Extract the (X, Y) coordinate from the center of the cell holding the provided text.  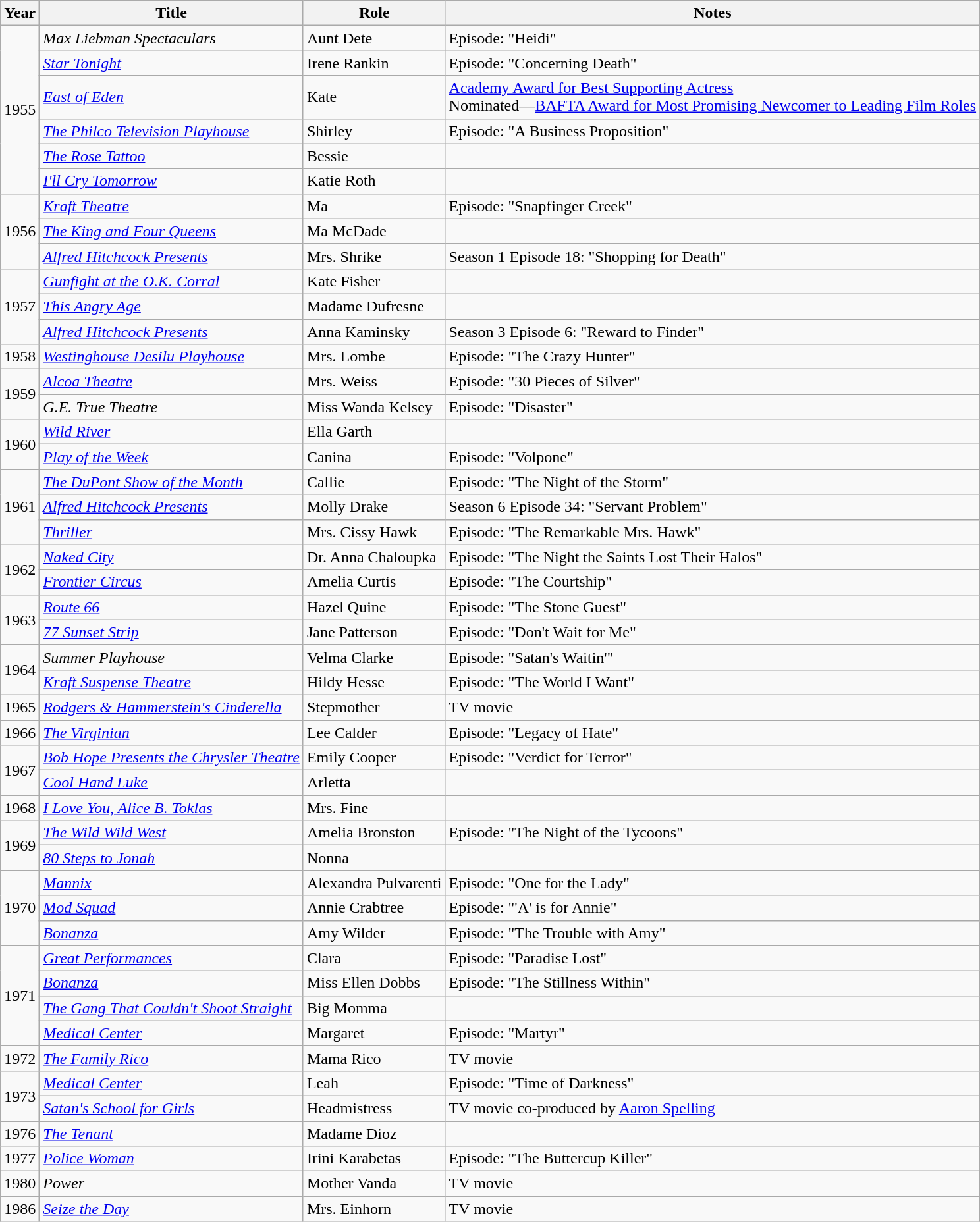
Molly Drake (374, 507)
Mrs. Fine (374, 808)
Ella Garth (374, 432)
Season 6 Episode 34: "Servant Problem" (713, 507)
Great Performances (171, 958)
Mrs. Cissy Hawk (374, 532)
Aunt Dete (374, 38)
1958 (20, 357)
1965 (20, 707)
The DuPont Show of the Month (171, 482)
Episode: "30 Pieces of Silver" (713, 382)
1964 (20, 670)
Season 3 Episode 6: "Reward to Finder" (713, 331)
Dr. Anna Chaloupka (374, 557)
1961 (20, 507)
The Philco Television Playhouse (171, 131)
Ma (374, 206)
Big Momma (374, 1008)
I'll Cry Tomorrow (171, 181)
Episode: "The World I Want" (713, 682)
1962 (20, 570)
Episode: "The Night of the Storm" (713, 482)
Callie (374, 482)
1977 (20, 1159)
Episode: "The Stillness Within" (713, 983)
This Angry Age (171, 306)
Season 1 Episode 18: "Shopping for Death" (713, 256)
Episode: "The Trouble with Amy" (713, 933)
The Virginian (171, 733)
1957 (20, 306)
Amy Wilder (374, 933)
1967 (20, 770)
Canina (374, 457)
Episode: "Verdict for Terror" (713, 758)
The Rose Tattoo (171, 156)
Episode: "Legacy of Hate" (713, 733)
Madame Dioz (374, 1133)
Westinghouse Desilu Playhouse (171, 357)
Leah (374, 1083)
1969 (20, 845)
1986 (20, 1209)
Jane Patterson (374, 632)
Miss Wanda Kelsey (374, 407)
Shirley (374, 131)
Amelia Bronston (374, 833)
The Tenant (171, 1133)
Notes (713, 13)
Police Woman (171, 1159)
Bessie (374, 156)
Episode: "Paradise Lost" (713, 958)
Episode: "Time of Darkness" (713, 1083)
Gunfight at the O.K. Corral (171, 281)
Thriller (171, 532)
Episode: "'A' is for Annie" (713, 908)
Summer Playhouse (171, 657)
1976 (20, 1133)
Episode: "A Business Proposition" (713, 131)
Seize the Day (171, 1209)
Amelia Curtis (374, 582)
Kate Fisher (374, 281)
Kraft Suspense Theatre (171, 682)
The Family Rico (171, 1058)
Annie Crabtree (374, 908)
Margaret (374, 1033)
1963 (20, 620)
I Love You, Alice B. Toklas (171, 808)
Episode: "The Night of the Tycoons" (713, 833)
Mother Vanda (374, 1184)
1980 (20, 1184)
Emily Cooper (374, 758)
Episode: "The Stone Guest" (713, 607)
Episode: "Disaster" (713, 407)
Mrs. Lombe (374, 357)
Headmistress (374, 1108)
1959 (20, 394)
Academy Award for Best Supporting ActressNominated—BAFTA Award for Most Promising Newcomer to Leading Film Roles (713, 97)
1971 (20, 996)
Alcoa Theatre (171, 382)
1973 (20, 1096)
1968 (20, 808)
Episode: "The Remarkable Mrs. Hawk" (713, 532)
Arletta (374, 783)
1970 (20, 908)
Nonna (374, 858)
Alexandra Pulvarenti (374, 883)
Hildy Hesse (374, 682)
Wild River (171, 432)
Irene Rankin (374, 63)
Mrs. Weiss (374, 382)
1955 (20, 109)
Mannix (171, 883)
Miss Ellen Dobbs (374, 983)
1966 (20, 733)
Year (20, 13)
G.E. True Theatre (171, 407)
Madame Dufresne (374, 306)
The King and Four Queens (171, 231)
Episode: "One for the Lady" (713, 883)
Play of the Week (171, 457)
Power (171, 1184)
Mama Rico (374, 1058)
Mrs. Einhorn (374, 1209)
Naked City (171, 557)
Episode: "Snapfinger Creek" (713, 206)
Episode: "The Courtship" (713, 582)
Episode: "Volpone" (713, 457)
Kraft Theatre (171, 206)
Episode: "Martyr" (713, 1033)
Episode: "The Crazy Hunter" (713, 357)
Mod Squad (171, 908)
The Wild Wild West (171, 833)
Irini Karabetas (374, 1159)
Cool Hand Luke (171, 783)
Lee Calder (374, 733)
Episode: "Satan's Waitin'" (713, 657)
The Gang That Couldn't Shoot Straight (171, 1008)
Episode: "Don't Wait for Me" (713, 632)
Role (374, 13)
1956 (20, 231)
1960 (20, 444)
Episode: "The Night the Saints Lost Their Halos" (713, 557)
TV movie co-produced by Aaron Spelling (713, 1108)
Route 66 (171, 607)
Episode: "Concerning Death" (713, 63)
Hazel Quine (374, 607)
Max Liebman Spectaculars (171, 38)
Title (171, 13)
80 Steps to Jonah (171, 858)
Rodgers & Hammerstein's Cinderella (171, 707)
Satan's School for Girls (171, 1108)
Stepmother (374, 707)
Velma Clarke (374, 657)
Clara (374, 958)
East of Eden (171, 97)
Katie Roth (374, 181)
1972 (20, 1058)
Mrs. Shrike (374, 256)
Bob Hope Presents the Chrysler Theatre (171, 758)
Kate (374, 97)
Episode: "Heidi" (713, 38)
Episode: "The Buttercup Killer" (713, 1159)
Frontier Circus (171, 582)
Anna Kaminsky (374, 331)
77 Sunset Strip (171, 632)
Star Tonight (171, 63)
Ma McDade (374, 231)
